For the text-containing cell, return its midpoint in [x, y] coordinate format. 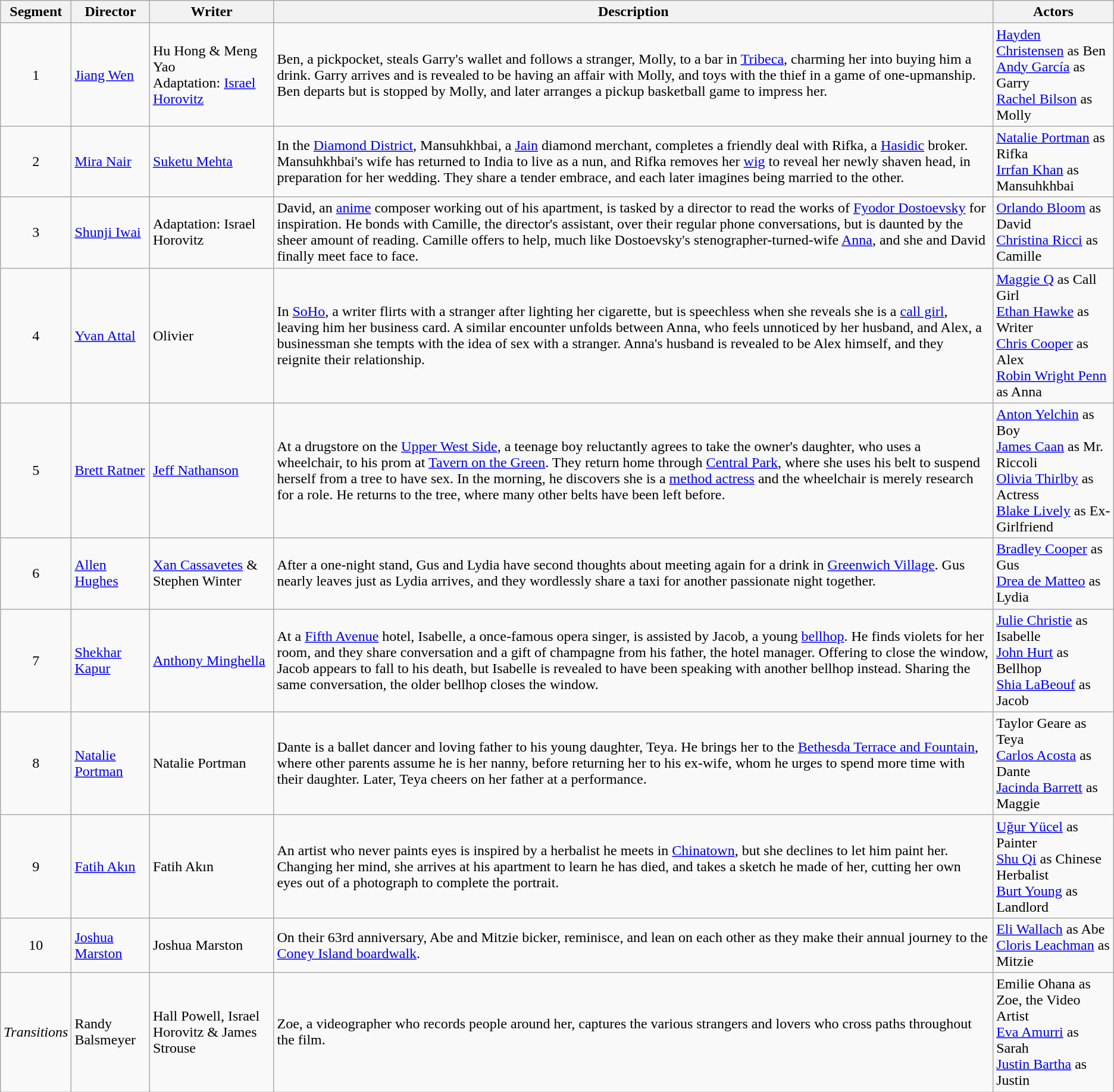
Anton Yelchin as BoyJames Caan as Mr. RiccoliOlivia Thirlby as ActressBlake Lively as Ex-Girlfriend [1053, 470]
Maggie Q as Call GirlEthan Hawke as WriterChris Cooper as AlexRobin Wright Penn as Anna [1053, 336]
Brett Ratner [111, 470]
1 [36, 75]
6 [36, 574]
Mira Nair [111, 162]
Hu Hong & Meng YaoAdaptation: Israel Horovitz [212, 75]
Julie Christie as IsabelleJohn Hurt as BellhopShia LaBeouf as Jacob [1053, 661]
5 [36, 470]
Adaptation: Israel Horovitz [212, 232]
Taylor Geare as TeyaCarlos Acosta as DanteJacinda Barrett as Maggie [1053, 763]
Suketu Mehta [212, 162]
7 [36, 661]
Hall Powell, Israel Horovitz & James Strouse [212, 1032]
Segment [36, 12]
On their 63rd anniversary, Abe and Mitzie bicker, reminisce, and lean on each other as they make their annual journey to the Coney Island boardwalk. [633, 945]
4 [36, 336]
Actors [1053, 12]
Natalie Portman as RifkaIrrfan Khan as Mansuhkhbai [1053, 162]
10 [36, 945]
Orlando Bloom as DavidChristina Ricci as Camille [1053, 232]
Shunji Iwai [111, 232]
Zoe, a videographer who records people around her, captures the various strangers and lovers who cross paths throughout the film. [633, 1032]
Transitions [36, 1032]
Yvan Attal [111, 336]
Director [111, 12]
Uğur Yücel as PainterShu Qi as Chinese HerbalistBurt Young as Landlord [1053, 866]
Shekhar Kapur [111, 661]
Eli Wallach as AbeCloris Leachman as Mitzie [1053, 945]
2 [36, 162]
Olivier [212, 336]
Description [633, 12]
Anthony Minghella [212, 661]
Hayden Christensen as BenAndy García as GarryRachel Bilson as Molly [1053, 75]
Jeff Nathanson [212, 470]
Allen Hughes [111, 574]
Emilie Ohana as Zoe, the Video ArtistEva Amurri as SarahJustin Bartha as Justin [1053, 1032]
Randy Balsmeyer [111, 1032]
8 [36, 763]
Jiang Wen [111, 75]
9 [36, 866]
3 [36, 232]
Writer [212, 12]
Bradley Cooper as GusDrea de Matteo as Lydia [1053, 574]
Xan Cassavetes & Stephen Winter [212, 574]
